Pinpoint the cell where the given text exists, returning its (X, Y) midpoint coordinate. 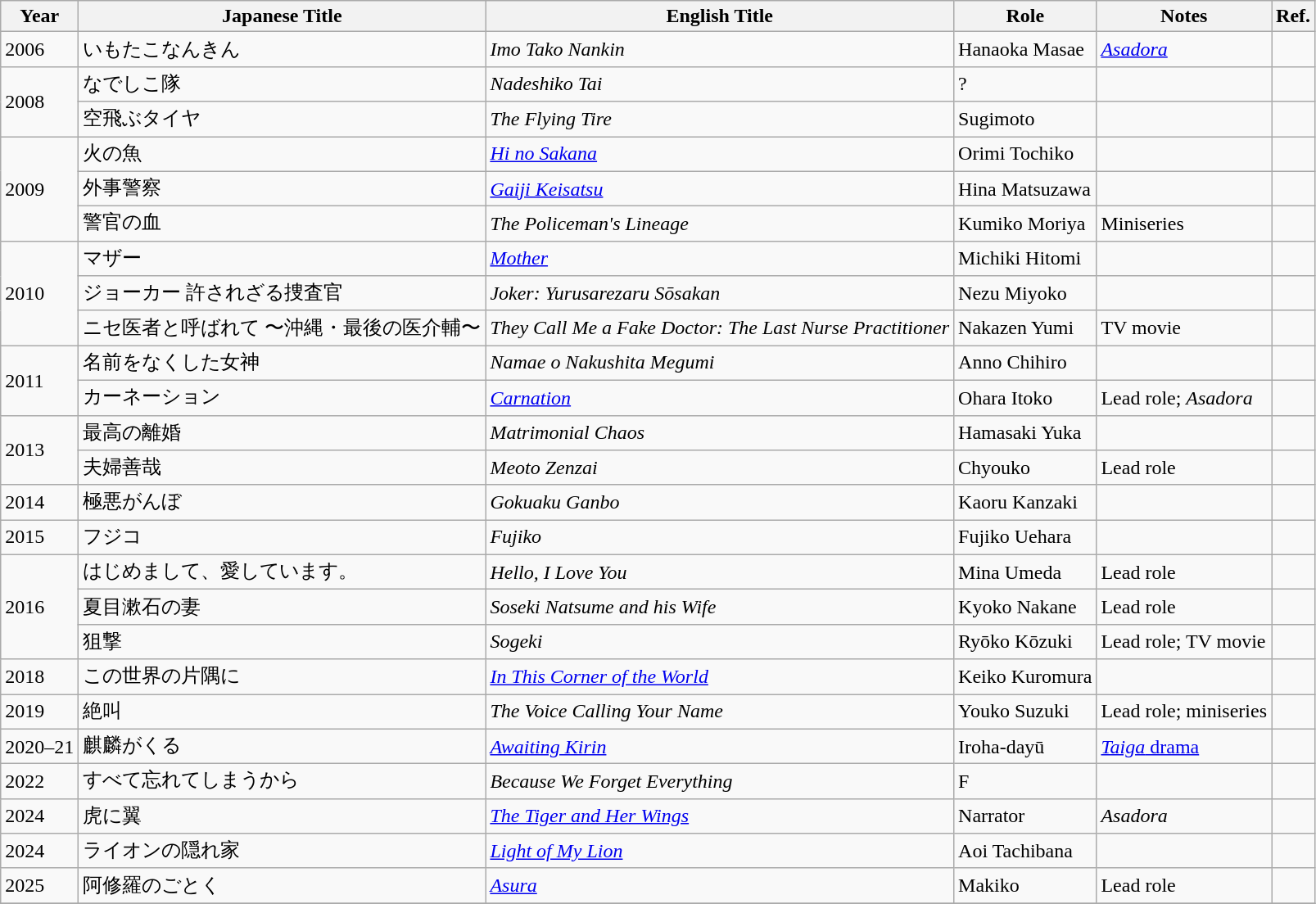
Notes (1184, 16)
Mother (720, 259)
Year (39, 16)
TV movie (1184, 328)
Hina Matsuzawa (1025, 188)
Hamasaki Yuka (1025, 432)
Sogeki (720, 642)
Hanaoka Masae (1025, 49)
Meoto Zenzai (720, 468)
Kumiko Moriya (1025, 224)
Kaoru Kanzaki (1025, 503)
名前をなくした女神 (282, 364)
2018 (39, 676)
2015 (39, 537)
The Tiger and Her Wings (720, 816)
In This Corner of the World (720, 676)
Lead role; TV movie (1184, 642)
2013 (39, 450)
2009 (39, 188)
Taiga drama (1184, 747)
はじめまして、愛しています。 (282, 572)
They Call Me a Fake Doctor: The Last Nurse Practitioner (720, 328)
Light of My Lion (720, 852)
The Policeman's Lineage (720, 224)
2014 (39, 503)
Matrimonial Chaos (720, 432)
Because We Forget Everything (720, 781)
極悪がんぼ (282, 503)
Hi no Sakana (720, 154)
Joker: Yurusarezaru Sōsakan (720, 293)
ニセ医者と呼ばれて 〜沖縄・最後の医介輔〜 (282, 328)
Michiki Hitomi (1025, 259)
いもたこなんきん (282, 49)
Keiko Kuromura (1025, 676)
麒麟がくる (282, 747)
最高の離婚 (282, 432)
ライオンの隠れ家 (282, 852)
Gaiji Keisatsu (720, 188)
Gokuaku Ganbo (720, 503)
マザー (282, 259)
Aoi Tachibana (1025, 852)
2025 (39, 886)
Awaiting Kirin (720, 747)
絶叫 (282, 712)
Imo Tako Nankin (720, 49)
空飛ぶタイヤ (282, 120)
なでしこ隊 (282, 84)
F (1025, 781)
カーネーション (282, 398)
Miniseries (1184, 224)
2010 (39, 293)
Ryōko Kōzuki (1025, 642)
夫婦善哉 (282, 468)
Lead role; Asadora (1184, 398)
Nadeshiko Tai (720, 84)
Kyoko Nakane (1025, 608)
Narrator (1025, 816)
Japanese Title (282, 16)
阿修羅のごとく (282, 886)
2006 (39, 49)
警官の血 (282, 224)
2022 (39, 781)
Nakazen Yumi (1025, 328)
2016 (39, 607)
Youko Suzuki (1025, 712)
狙撃 (282, 642)
虎に翼 (282, 816)
夏目漱石の妻 (282, 608)
この世界の片隅に (282, 676)
The Flying Tire (720, 120)
English Title (720, 16)
2019 (39, 712)
2011 (39, 380)
Mina Umeda (1025, 572)
Carnation (720, 398)
Chyouko (1025, 468)
Asura (720, 886)
? (1025, 84)
The Voice Calling Your Name (720, 712)
火の魚 (282, 154)
2008 (39, 102)
Anno Chihiro (1025, 364)
Ohara Itoko (1025, 398)
フジコ (282, 537)
Hello, I Love You (720, 572)
Lead role; miniseries (1184, 712)
Fujiko Uehara (1025, 537)
2020–21 (39, 747)
Namae o Nakushita Megumi (720, 364)
Role (1025, 16)
Fujiko (720, 537)
Soseki Natsume and his Wife (720, 608)
Iroha-dayū (1025, 747)
Makiko (1025, 886)
Nezu Miyoko (1025, 293)
ジョーカー 許されざる捜査官 (282, 293)
外事警察 (282, 188)
Ref. (1294, 16)
すべて忘れてしまうから (282, 781)
Sugimoto (1025, 120)
Orimi Tochiko (1025, 154)
